Scan for the cell matching the given text and deliver its (X, Y) coordinate at center. 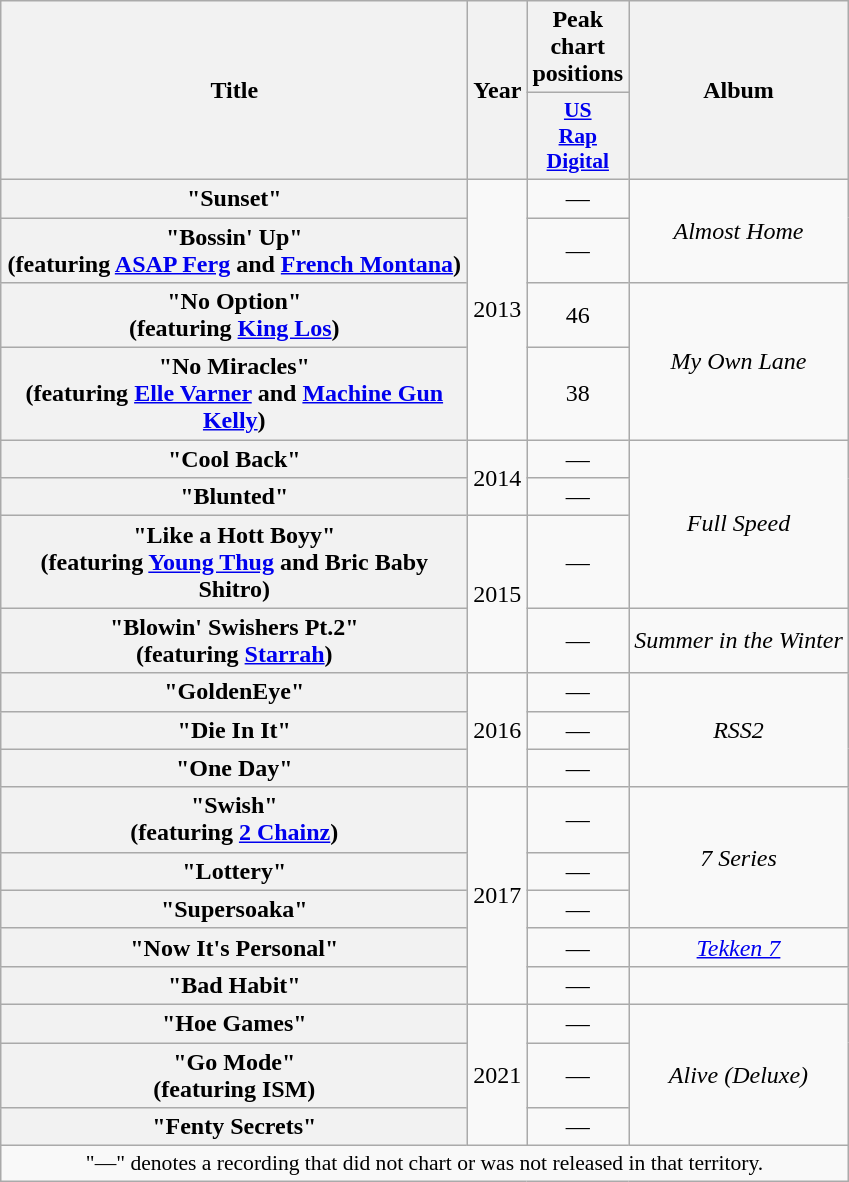
Year (498, 90)
2015 (498, 594)
38 (578, 394)
"Bossin' Up"(featuring ASAP Ferg and French Montana) (234, 250)
Tekken 7 (739, 947)
2016 (498, 730)
2014 (498, 478)
2013 (498, 309)
"Cool Back" (234, 459)
RSS2 (739, 730)
"Fenty Secrets" (234, 1127)
2021 (498, 1074)
7 Series (739, 858)
"Like a Hott Boyy"(featuring Young Thug and Bric Baby Shitro) (234, 562)
"Hoe Games" (234, 1023)
Full Speed (739, 524)
Almost Home (739, 230)
"—" denotes a recording that did not chart or was not released in that territory. (425, 1164)
Peak chart positions (578, 47)
"No Miracles"(featuring Elle Varner and Machine Gun Kelly) (234, 394)
"Blowin' Swishers Pt.2"(featuring Starrah) (234, 640)
"Swish"(featuring 2 Chainz) (234, 820)
USRapDigital (578, 136)
"GoldenEye" (234, 692)
"No Option"(featuring King Los) (234, 316)
"Die In It" (234, 730)
"Now It's Personal" (234, 947)
2017 (498, 896)
My Own Lane (739, 362)
"Blunted" (234, 497)
Title (234, 90)
Album (739, 90)
"Sunset" (234, 198)
"Go Mode"(featuring ISM) (234, 1074)
"Lottery" (234, 871)
"Bad Habit" (234, 985)
46 (578, 316)
"One Day" (234, 768)
Summer in the Winter (739, 640)
"Supersoaka" (234, 909)
Alive (Deluxe) (739, 1074)
